Capture the cell that displays the provided text and extract its [x, y] central coordinate. 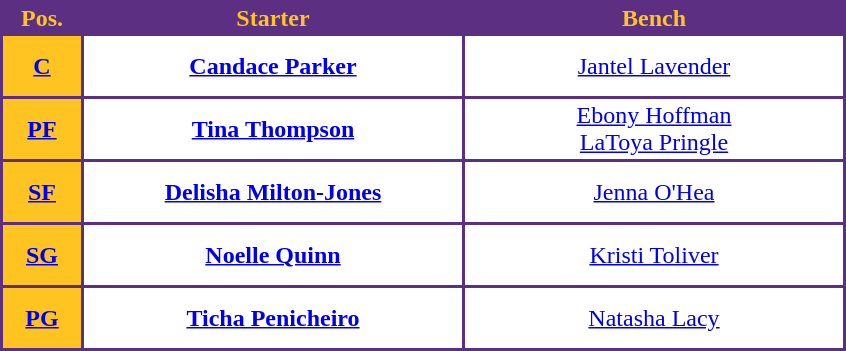
PG [42, 318]
Jenna O'Hea [654, 192]
SF [42, 192]
Kristi Toliver [654, 255]
Tina Thompson [273, 129]
Candace Parker [273, 66]
Jantel Lavender [654, 66]
Ebony HoffmanLaToya Pringle [654, 129]
Bench [654, 18]
Noelle Quinn [273, 255]
Ticha Penicheiro [273, 318]
Delisha Milton-Jones [273, 192]
Natasha Lacy [654, 318]
SG [42, 255]
PF [42, 129]
C [42, 66]
Pos. [42, 18]
Starter [273, 18]
